Determine the [x, y] coordinate at the center of the cell enclosing the given text.  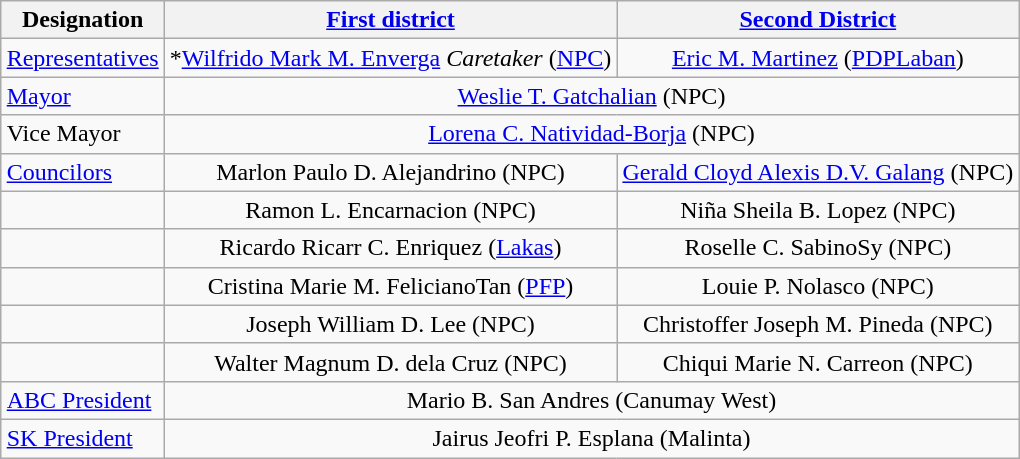
Christoffer Joseph M. Pineda (NPC) [818, 324]
Roselle C. SabinoSy (NPC) [818, 248]
Gerald Cloyd Alexis D.V. Galang (NPC) [818, 172]
SK President [82, 438]
*Wilfrido Mark M. Enverga Caretaker (NPC) [390, 58]
Mayor [82, 96]
Marlon Paulo D. Alejandrino (NPC) [390, 172]
ABC President [82, 400]
Jairus Jeofri P. Esplana (Malinta) [592, 438]
Louie P. Nolasco (NPC) [818, 286]
Chiqui Marie N. Carreon (NPC) [818, 362]
Councilors [82, 172]
Ramon L. Encarnacion (NPC) [390, 210]
Walter Magnum D. dela Cruz (NPC) [390, 362]
Vice Mayor [82, 134]
Lorena C. Natividad-Borja (NPC) [592, 134]
Cristina Marie M. FelicianoTan (PFP) [390, 286]
Eric M. Martinez (PDPLaban) [818, 58]
Designation [82, 20]
Representatives [82, 58]
Mario B. San Andres (Canumay West) [592, 400]
Joseph William D. Lee (NPC) [390, 324]
Niña Sheila B. Lopez (NPC) [818, 210]
Ricardo Ricarr C. Enriquez (Lakas) [390, 248]
Weslie T. Gatchalian (NPC) [592, 96]
First district [390, 20]
Second District [818, 20]
